Locate the cell with the specified text and output its [x, y] center coordinate. 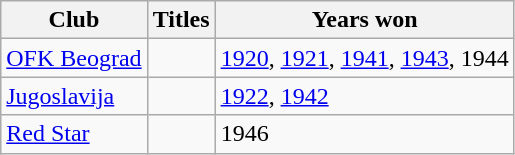
1946 [364, 134]
Years won [364, 20]
1920, 1921, 1941, 1943, 1944 [364, 58]
Club [74, 20]
Jugoslavija [74, 96]
1922, 1942 [364, 96]
Red Star [74, 134]
OFK Beograd [74, 58]
Titles [181, 20]
